For the text-containing cell, return its midpoint in (x, y) coordinate format. 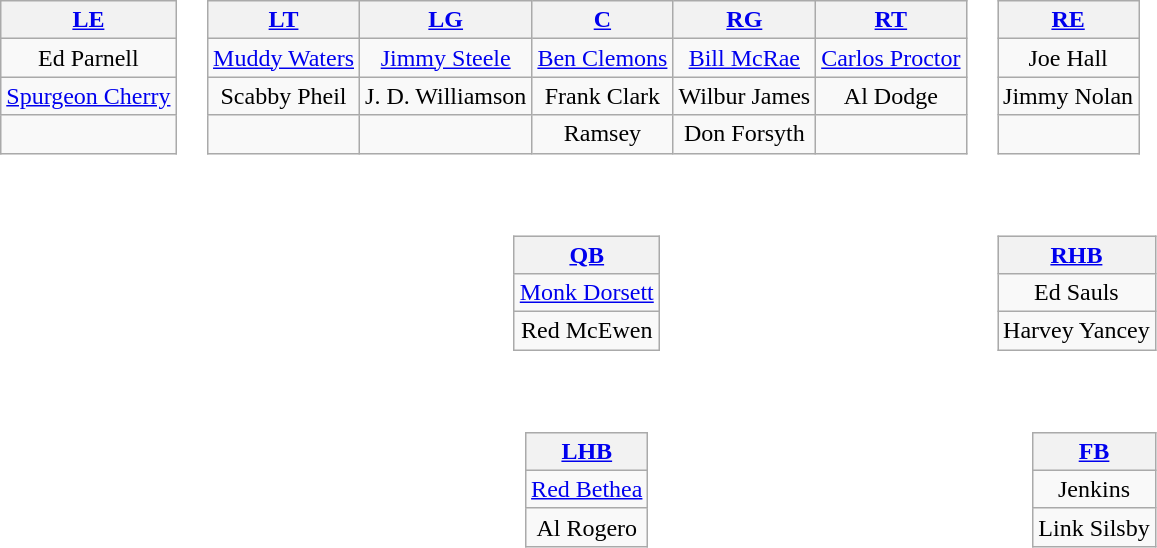
Muddy Waters (284, 58)
LHB (587, 451)
J. D. Williamson (446, 96)
Link Silsby (1094, 527)
RE (1068, 20)
RHB (1077, 255)
Red Bethea (587, 489)
Al Dodge (891, 96)
LG (446, 20)
Carlos Proctor (891, 58)
Ed Parnell (88, 58)
RG (744, 20)
Bill McRae (744, 58)
Spurgeon Cherry (88, 96)
Monk Dorsett (586, 293)
Frank Clark (602, 96)
Ed Sauls (1077, 293)
Jimmy Steele (446, 58)
LT (284, 20)
FB (1094, 451)
Wilbur James (744, 96)
C (602, 20)
Ben Clemons (602, 58)
Jimmy Nolan (1068, 96)
LE (88, 20)
Al Rogero (587, 527)
Don Forsyth (744, 134)
Jenkins (1094, 489)
Harvey Yancey (1077, 331)
Joe Hall (1068, 58)
Scabby Pheil (284, 96)
RT (891, 20)
QB Monk Dorsett Red McEwen (598, 279)
Ramsey (602, 134)
Red McEwen (586, 331)
QB (586, 255)
